Capture the cell that displays the provided text and extract its [X, Y] central coordinate. 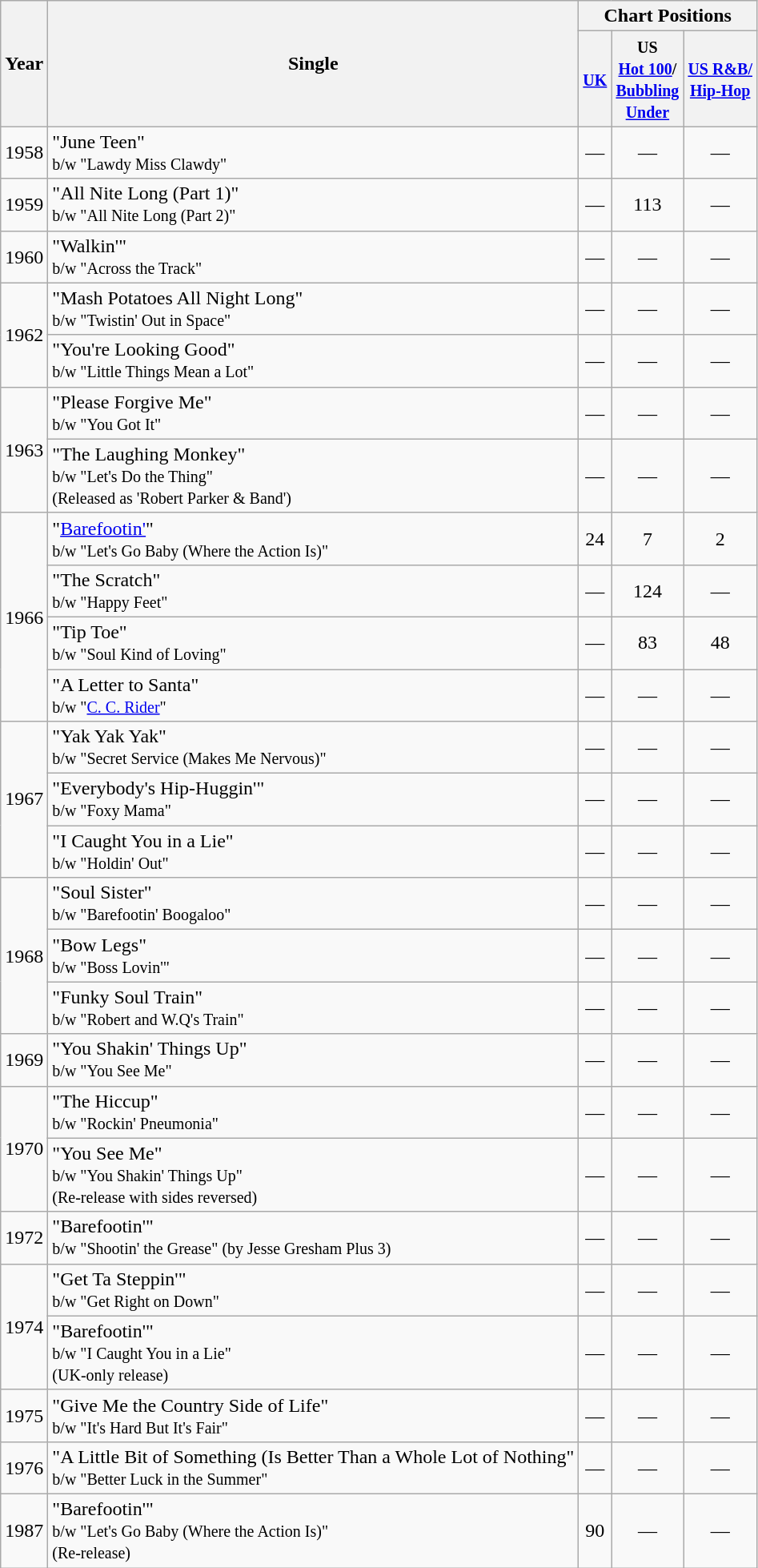
Year [24, 64]
1967 [24, 799]
"The Hiccup"b/w "Rockin' Pneumonia" [314, 1112]
"I Caught You in a Lie"b/w "Holdin' Out" [314, 852]
"Barefootin'"b/w "I Caught You in a Lie"(UK-only release) [314, 1353]
1976 [24, 1467]
"A Little Bit of Something (Is Better Than a Whole Lot of Nothing"b/w "Better Luck in the Summer" [314, 1467]
1975 [24, 1416]
1968 [24, 956]
Single [314, 64]
"Everybody's Hip-Huggin'"b/w "Foxy Mama" [314, 799]
1974 [24, 1326]
"Bow Legs"b/w "Boss Lovin'" [314, 956]
"The Scratch"b/w "Happy Feet" [314, 591]
"Walkin'"b/w "Across the Track" [314, 256]
USHot 100/BubblingUnder [648, 78]
Chart Positions [668, 16]
1966 [24, 617]
1958 [24, 152]
24 [596, 538]
1960 [24, 256]
"A Letter to Santa"b/w "C. C. Rider" [314, 695]
"Give Me the Country Side of Life"b/w "It's Hard But It's Fair" [314, 1416]
1970 [24, 1148]
1959 [24, 205]
48 [720, 642]
7 [648, 538]
"All Nite Long (Part 1)"b/w "All Nite Long (Part 2)" [314, 205]
"Please Forgive Me"b/w "You Got It" [314, 413]
124 [648, 591]
"You See Me"b/w "You Shakin' Things Up"(Re-release with sides reversed) [314, 1175]
83 [648, 642]
"June Teen"b/w "Lawdy Miss Clawdy" [314, 152]
113 [648, 205]
"Yak Yak Yak"b/w "Secret Service (Makes Me Nervous)" [314, 748]
1972 [24, 1238]
"You're Looking Good"b/w "Little Things Mean a Lot" [314, 360]
"Barefootin'"b/w "Let's Go Baby (Where the Action Is)"(Re-release) [314, 1530]
1963 [24, 450]
90 [596, 1530]
"Tip Toe"b/w "Soul Kind of Loving" [314, 642]
"Get Ta Steppin'"b/w "Get Right on Down" [314, 1289]
UK [596, 78]
1962 [24, 335]
"Funky Soul Train"b/w "Robert and W.Q's Train" [314, 1007]
"Barefootin'"b/w "Shootin' the Grease" (by Jesse Gresham Plus 3) [314, 1238]
"Soul Sister"b/w "Barefootin' Boogaloo" [314, 903]
"Mash Potatoes All Night Long"b/w "Twistin' Out in Space" [314, 309]
1987 [24, 1530]
"You Shakin' Things Up"b/w "You See Me" [314, 1060]
"The Laughing Monkey"b/w "Let's Do the Thing"(Released as 'Robert Parker & Band') [314, 476]
US R&B/Hip-Hop [720, 78]
2 [720, 538]
1969 [24, 1060]
"Barefootin'"b/w "Let's Go Baby (Where the Action Is)" [314, 538]
